Capture the cell that displays the provided text and extract its [x, y] central coordinate. 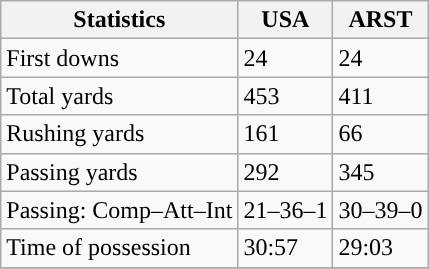
30–39–0 [380, 210]
Statistics [120, 20]
Passing: Comp–Att–Int [120, 210]
21–36–1 [286, 210]
411 [380, 96]
First downs [120, 58]
USA [286, 20]
161 [286, 134]
292 [286, 172]
Time of possession [120, 248]
29:03 [380, 248]
Rushing yards [120, 134]
Passing yards [120, 172]
Total yards [120, 96]
30:57 [286, 248]
66 [380, 134]
345 [380, 172]
ARST [380, 20]
453 [286, 96]
